Extract the [X, Y] coordinate from the center of the cell holding the provided text.  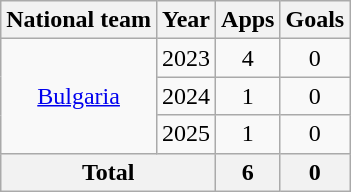
Apps [248, 20]
2023 [186, 58]
2025 [186, 134]
2024 [186, 96]
Total [108, 172]
6 [248, 172]
Year [186, 20]
National team [79, 20]
4 [248, 58]
Bulgaria [79, 96]
Goals [315, 20]
